For the text-containing cell, return its midpoint in (X, Y) coordinate format. 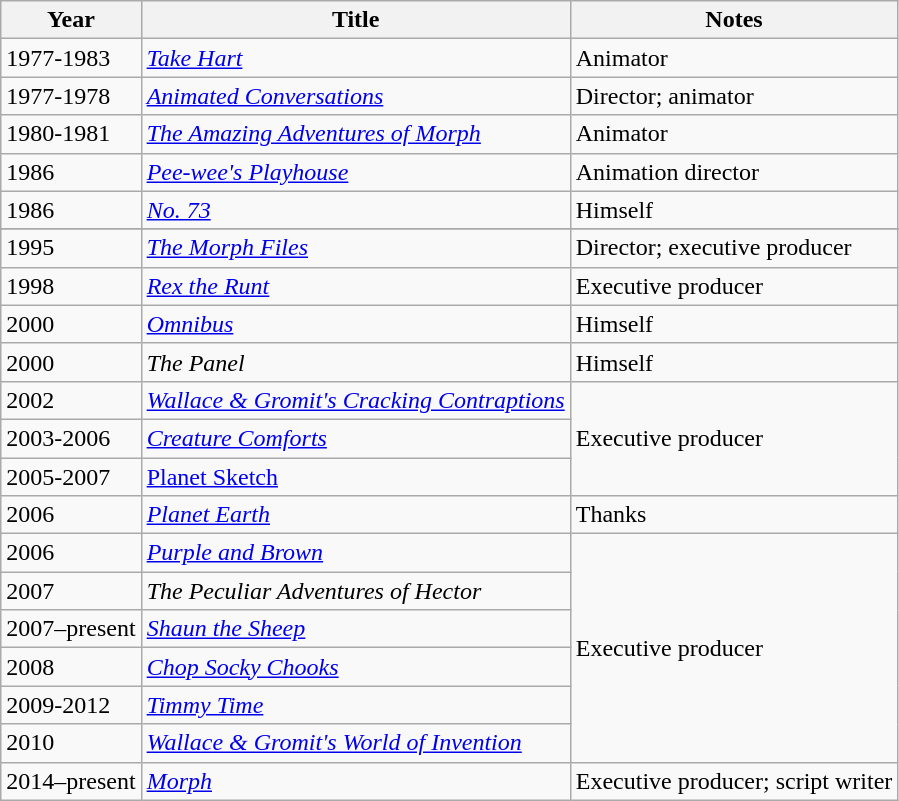
The Peculiar Adventures of Hector (356, 591)
2007–present (71, 629)
Thanks (734, 515)
2003-2006 (71, 438)
Director; executive producer (734, 248)
The Amazing Adventures of Morph (356, 134)
1977-1983 (71, 58)
Shaun the Sheep (356, 629)
2007 (71, 591)
Title (356, 20)
Year (71, 20)
Executive producer; script writer (734, 781)
2005-2007 (71, 477)
2014–present (71, 781)
2010 (71, 743)
Purple and Brown (356, 553)
Animated Conversations (356, 96)
The Morph Files (356, 248)
Wallace & Gromit's World of Invention (356, 743)
Omnibus (356, 324)
1980-1981 (71, 134)
The Panel (356, 362)
Notes (734, 20)
Morph (356, 781)
1977-1978 (71, 96)
2002 (71, 400)
Rex the Runt (356, 286)
1995 (71, 248)
Planet Earth (356, 515)
Take Hart (356, 58)
2009-2012 (71, 705)
Director; animator (734, 96)
Animation director (734, 172)
2008 (71, 667)
Planet Sketch (356, 477)
1998 (71, 286)
Chop Socky Chooks (356, 667)
Creature Comforts (356, 438)
No. 73 (356, 210)
Timmy Time (356, 705)
Wallace & Gromit's Cracking Contraptions (356, 400)
Pee-wee's Playhouse (356, 172)
